For the text-containing cell, return its midpoint in [x, y] coordinate format. 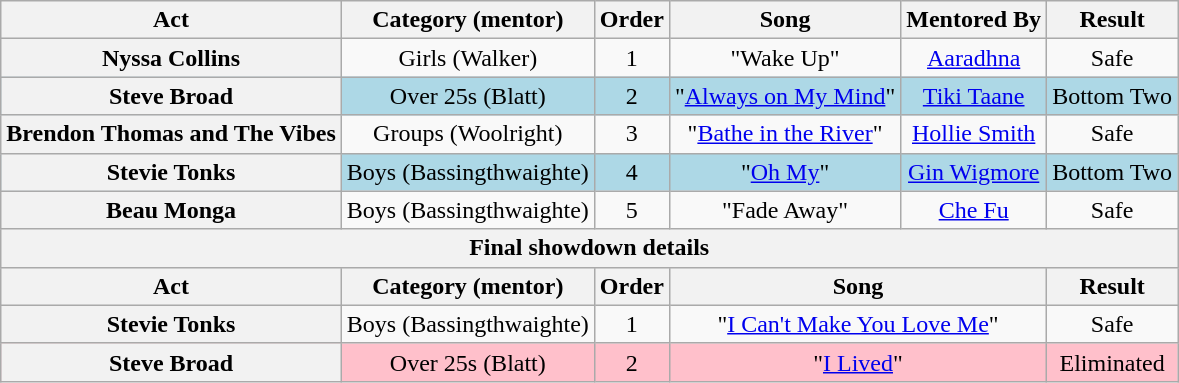
Gin Wigmore [974, 172]
Beau Monga [172, 210]
5 [632, 210]
"Fade Away" [784, 210]
Tiki Taane [974, 96]
Groups (Woolright) [468, 134]
4 [632, 172]
3 [632, 134]
"I Lived" [858, 362]
Mentored By [974, 20]
"Always on My Mind" [784, 96]
Final showdown details [590, 248]
"Bathe in the River" [784, 134]
"I Can't Make You Love Me" [858, 324]
Brendon Thomas and The Vibes [172, 134]
"Oh My" [784, 172]
Che Fu [974, 210]
Girls (Walker) [468, 58]
Nyssa Collins [172, 58]
Hollie Smith [974, 134]
Eliminated [1112, 362]
"Wake Up" [784, 58]
Aaradhna [974, 58]
